Extract the [X, Y] coordinate from the center of the cell holding the provided text.  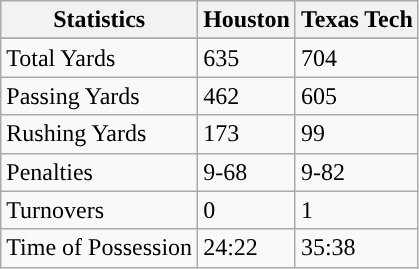
1 [356, 210]
Time of Possession [100, 248]
Passing Yards [100, 96]
Texas Tech [356, 20]
704 [356, 58]
99 [356, 134]
Houston [247, 20]
0 [247, 210]
9-82 [356, 172]
Total Yards [100, 58]
Turnovers [100, 210]
635 [247, 58]
24:22 [247, 248]
9-68 [247, 172]
462 [247, 96]
Statistics [100, 20]
605 [356, 96]
35:38 [356, 248]
Penalties [100, 172]
173 [247, 134]
Rushing Yards [100, 134]
